Identify which cell holds the provided text, then report its (X, Y) central coordinate. 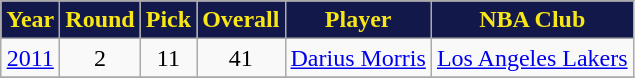
Player (358, 20)
Los Angeles Lakers (532, 58)
41 (241, 58)
NBA Club (532, 20)
Darius Morris (358, 58)
2 (100, 58)
Year (30, 20)
Round (100, 20)
11 (168, 58)
2011 (30, 58)
Pick (168, 20)
Overall (241, 20)
